Search for the cell housing the specified text and yield its [X, Y] center coordinate. 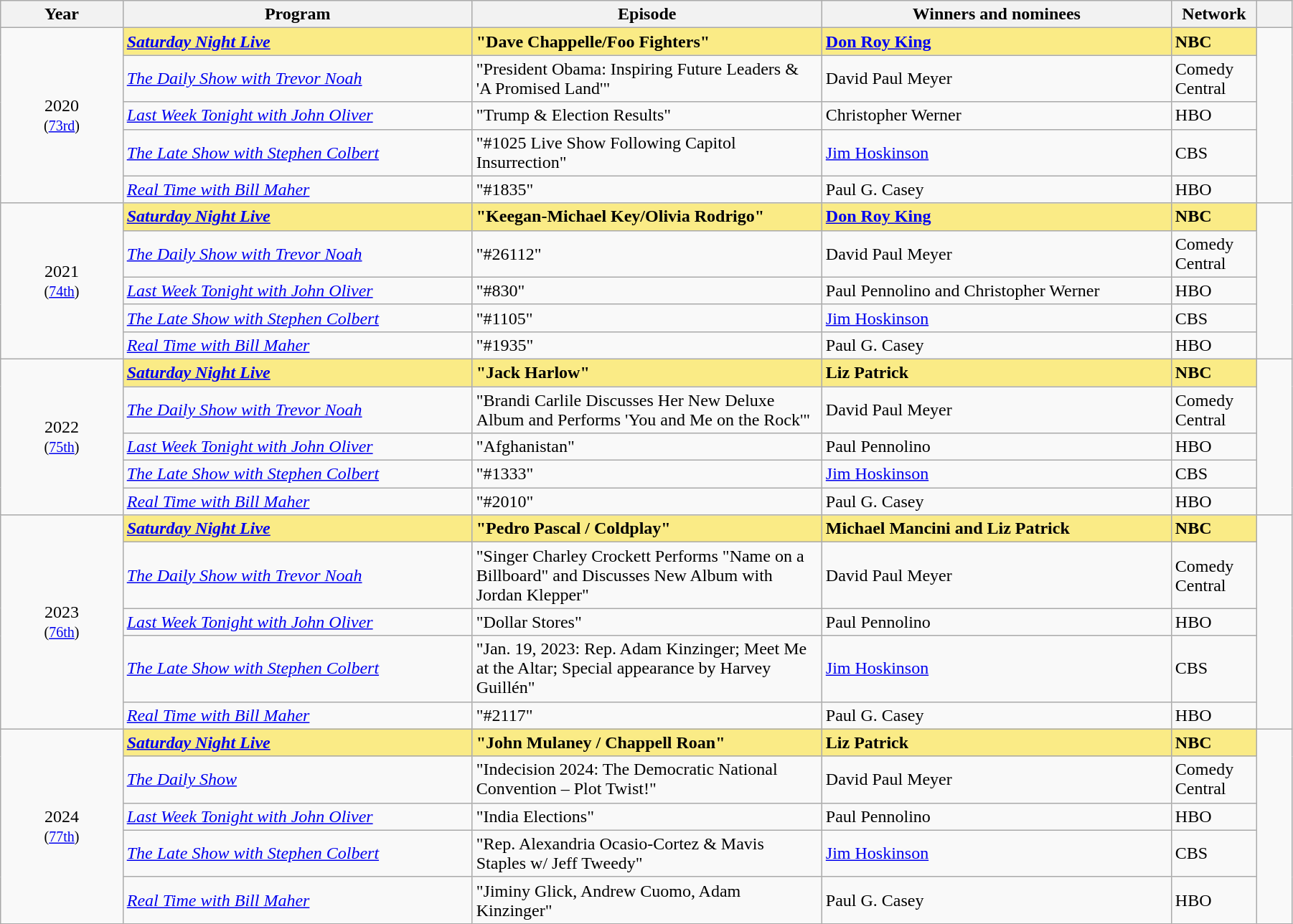
"#2117" [647, 715]
"Dollar Stores" [647, 622]
"Brandi Carlile Discusses Her New Deluxe Album and Performs 'You and Me on the Rock'" [647, 409]
"President Obama: Inspiring Future Leaders & 'A Promised Land'" [647, 79]
"Indecision 2024: The Democratic National Convention – Plot Twist!" [647, 779]
"Singer Charley Crockett Performs "Name on a Billboard" and Discusses New Album with Jordan Klepper" [647, 575]
Michael Mancini and Liz Patrick [996, 529]
Network [1214, 14]
2023(76th) [62, 622]
"Pedro Pascal / Coldplay" [647, 529]
Winners and nominees [996, 14]
"#830" [647, 291]
"Jack Harlow" [647, 372]
2024(77th) [62, 826]
"#1025 Live Show Following Capitol Insurrection" [647, 152]
"John Mulaney / Chappell Roan" [647, 742]
"#1835" [647, 189]
Christopher Werner [996, 115]
"Keegan-Michael Key/Olivia Rodrigo" [647, 217]
Paul Pennolino and Christopher Werner [996, 291]
"India Elections" [647, 816]
2022(75th) [62, 436]
2021(74th) [62, 281]
"#1333" [647, 474]
"#1935" [647, 345]
2020(73rd) [62, 115]
Episode [647, 14]
The Daily Show [297, 779]
"#2010" [647, 501]
"Dave Chappelle/Foo Fighters" [647, 42]
"#26112" [647, 254]
"Rep. Alexandria Ocasio‑Cortez & Mavis Staples w/ Jeff Tweedy" [647, 854]
"Afghanistan" [647, 447]
"#1105" [647, 318]
"Jiminy Glick, Andrew Cuomo, Adam Kinzinger" [647, 900]
Program [297, 14]
"Trump & Election Results" [647, 115]
Year [62, 14]
"Jan. 19, 2023: Rep. Adam Kinzinger; Meet Me at the Altar; Special appearance by Harvey Guillén" [647, 669]
